Output the [x, y] coordinate of the center of the cell containing the given text.  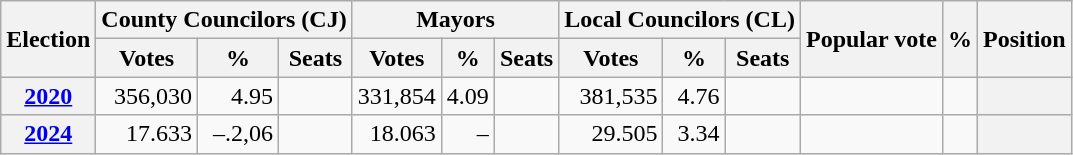
381,535 [611, 96]
3.34 [694, 134]
County Councilors (CJ) [224, 20]
Position [1025, 39]
–.2,06 [238, 134]
18.063 [396, 134]
4.95 [238, 96]
2024 [48, 134]
Popular vote [871, 39]
2020 [48, 96]
331,854 [396, 96]
Local Councilors (CL) [680, 20]
4.76 [694, 96]
356,030 [147, 96]
– [468, 134]
Mayors [456, 20]
Election [48, 39]
17.633 [147, 134]
4.09 [468, 96]
29.505 [611, 134]
